Provide the [X, Y] coordinate of the cell's center where the given text is located.  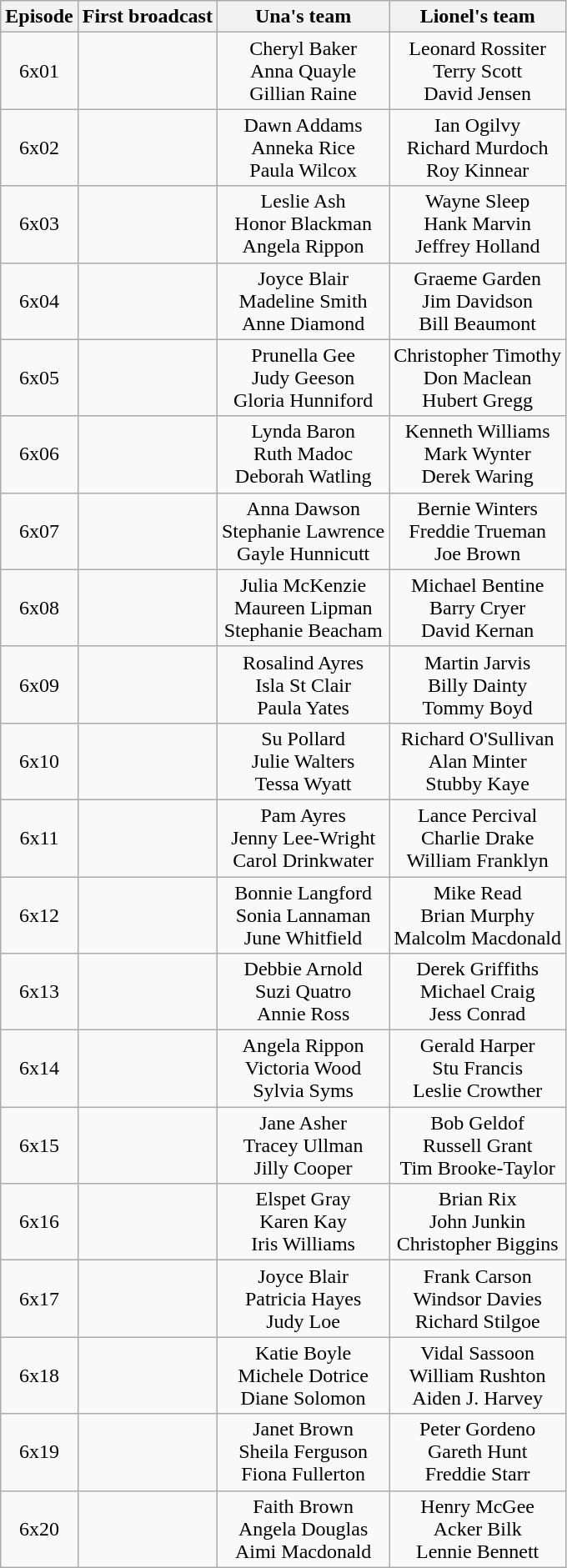
Martin JarvisBilly DaintyTommy Boyd [478, 684]
Vidal SassoonWilliam RushtonAiden J. Harvey [478, 1375]
Cheryl BakerAnna QuayleGillian Raine [303, 71]
Leonard RossiterTerry ScottDavid Jensen [478, 71]
6x19 [39, 1452]
Joyce BlairPatricia HayesJudy Loe [303, 1299]
Frank CarsonWindsor DaviesRichard Stilgoe [478, 1299]
First broadcast [147, 17]
Lynda BaronRuth MadocDeborah Watling [303, 454]
6x14 [39, 1069]
6x16 [39, 1222]
6x09 [39, 684]
6x04 [39, 301]
Wayne SleepHank MarvinJeffrey Holland [478, 224]
6x13 [39, 992]
Bernie WintersFreddie TruemanJoe Brown [478, 531]
6x10 [39, 761]
Jane AsherTracey UllmanJilly Cooper [303, 1145]
Peter GordenoGareth HuntFreddie Starr [478, 1452]
Una's team [303, 17]
6x07 [39, 531]
Michael BentineBarry CryerDavid Kernan [478, 608]
6x02 [39, 148]
Episode [39, 17]
Mike ReadBrian MurphyMalcolm Macdonald [478, 915]
Faith BrownAngela DouglasAimi Macdonald [303, 1529]
Kenneth WilliamsMark WynterDerek Waring [478, 454]
Christopher TimothyDon MacleanHubert Gregg [478, 378]
6x15 [39, 1145]
Katie BoyleMichele DotriceDiane Solomon [303, 1375]
Joyce BlairMadeline SmithAnne Diamond [303, 301]
Graeme GardenJim DavidsonBill Beaumont [478, 301]
6x11 [39, 838]
Rosalind AyresIsla St ClairPaula Yates [303, 684]
Bob GeldofRussell GrantTim Brooke-Taylor [478, 1145]
6x05 [39, 378]
Lionel's team [478, 17]
6x17 [39, 1299]
Anna DawsonStephanie LawrenceGayle Hunnicutt [303, 531]
Lance PercivalCharlie DrakeWilliam Franklyn [478, 838]
Angela RipponVictoria WoodSylvia Syms [303, 1069]
Richard O'SullivanAlan MinterStubby Kaye [478, 761]
Su PollardJulie WaltersTessa Wyatt [303, 761]
Bonnie LangfordSonia LannamanJune Whitfield [303, 915]
Henry McGeeAcker BilkLennie Bennett [478, 1529]
Elspet GrayKaren KayIris Williams [303, 1222]
6x06 [39, 454]
6x08 [39, 608]
6x12 [39, 915]
Prunella GeeJudy GeesonGloria Hunniford [303, 378]
6x03 [39, 224]
Debbie ArnoldSuzi QuatroAnnie Ross [303, 992]
Janet BrownSheila FergusonFiona Fullerton [303, 1452]
Gerald HarperStu FrancisLeslie Crowther [478, 1069]
Derek GriffithsMichael CraigJess Conrad [478, 992]
Pam AyresJenny Lee-WrightCarol Drinkwater [303, 838]
Leslie AshHonor BlackmanAngela Rippon [303, 224]
Dawn AddamsAnneka RicePaula Wilcox [303, 148]
Brian RixJohn JunkinChristopher Biggins [478, 1222]
Julia McKenzieMaureen LipmanStephanie Beacham [303, 608]
Ian OgilvyRichard MurdochRoy Kinnear [478, 148]
6x20 [39, 1529]
6x01 [39, 71]
6x18 [39, 1375]
